Output the [X, Y] coordinate of the center of the cell containing the given text.  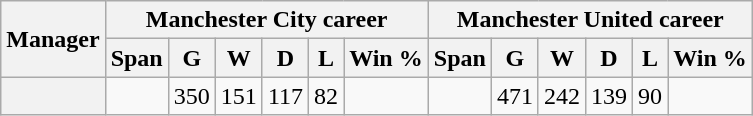
242 [562, 96]
350 [192, 96]
90 [650, 96]
471 [514, 96]
82 [326, 96]
117 [285, 96]
139 [608, 96]
Manchester City career [266, 20]
Manchester United career [590, 20]
Manager [53, 39]
151 [238, 96]
